For the text-containing cell, return its midpoint in [X, Y] coordinate format. 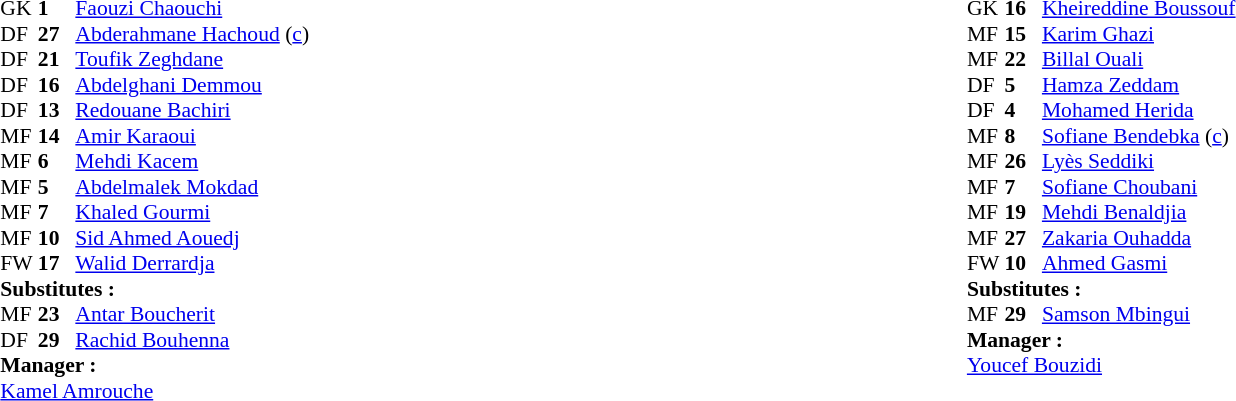
Zakaria Ouhadda [1139, 238]
Sofiane Bendebka (c) [1139, 136]
Lyès Seddiki [1139, 161]
Amir Karaoui [192, 136]
6 [57, 161]
Ahmed Gasmi [1139, 263]
Sid Ahmed Aouedj [192, 238]
16 [57, 85]
26 [1023, 161]
Sofiane Choubani [1139, 187]
Walid Derrardja [192, 263]
Samson Mbingui [1139, 315]
14 [57, 136]
8 [1023, 136]
Abderahmane Hachoud (c) [192, 34]
4 [1023, 111]
Abdelghani Demmou [192, 85]
19 [1023, 213]
Karim Ghazi [1139, 34]
Redouane Bachiri [192, 111]
15 [1023, 34]
Billal Ouali [1139, 59]
21 [57, 59]
Mohamed Herida [1139, 111]
22 [1023, 59]
Youcef Bouzidi [1102, 365]
13 [57, 111]
23 [57, 315]
Khaled Gourmi [192, 213]
Rachid Bouhenna [192, 340]
Hamza Zeddam [1139, 85]
Toufik Zeghdane [192, 59]
Abdelmalek Mokdad [192, 187]
17 [57, 263]
Mehdi Kacem [192, 161]
Mehdi Benaldjia [1139, 213]
Antar Boucherit [192, 315]
